For the text-containing cell, return its midpoint in [X, Y] coordinate format. 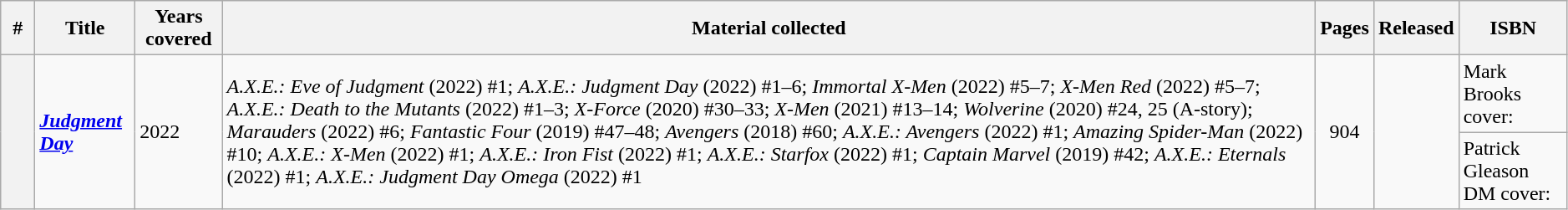
Mark Brooks cover: [1513, 94]
904 [1345, 132]
Pages [1345, 28]
Material collected [769, 28]
Years covered [179, 28]
# [18, 28]
ISBN [1513, 28]
Judgment Day [85, 132]
2022 [179, 132]
Released [1416, 28]
Title [85, 28]
Patrick Gleason DM cover: [1513, 171]
